Capture the cell that displays the provided text and extract its [X, Y] central coordinate. 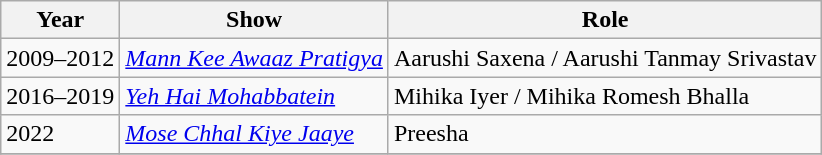
2009–2012 [60, 58]
Year [60, 20]
Mihika Iyer / Mihika Romesh Bhalla [605, 96]
Mose Chhal Kiye Jaaye [254, 134]
Role [605, 20]
Preesha [605, 134]
Mann Kee Awaaz Pratigya [254, 58]
Yeh Hai Mohabbatein [254, 96]
Aarushi Saxena / Aarushi Tanmay Srivastav [605, 58]
2022 [60, 134]
Show [254, 20]
2016–2019 [60, 96]
